Pinpoint the cell where the given text exists, returning its [X, Y] midpoint coordinate. 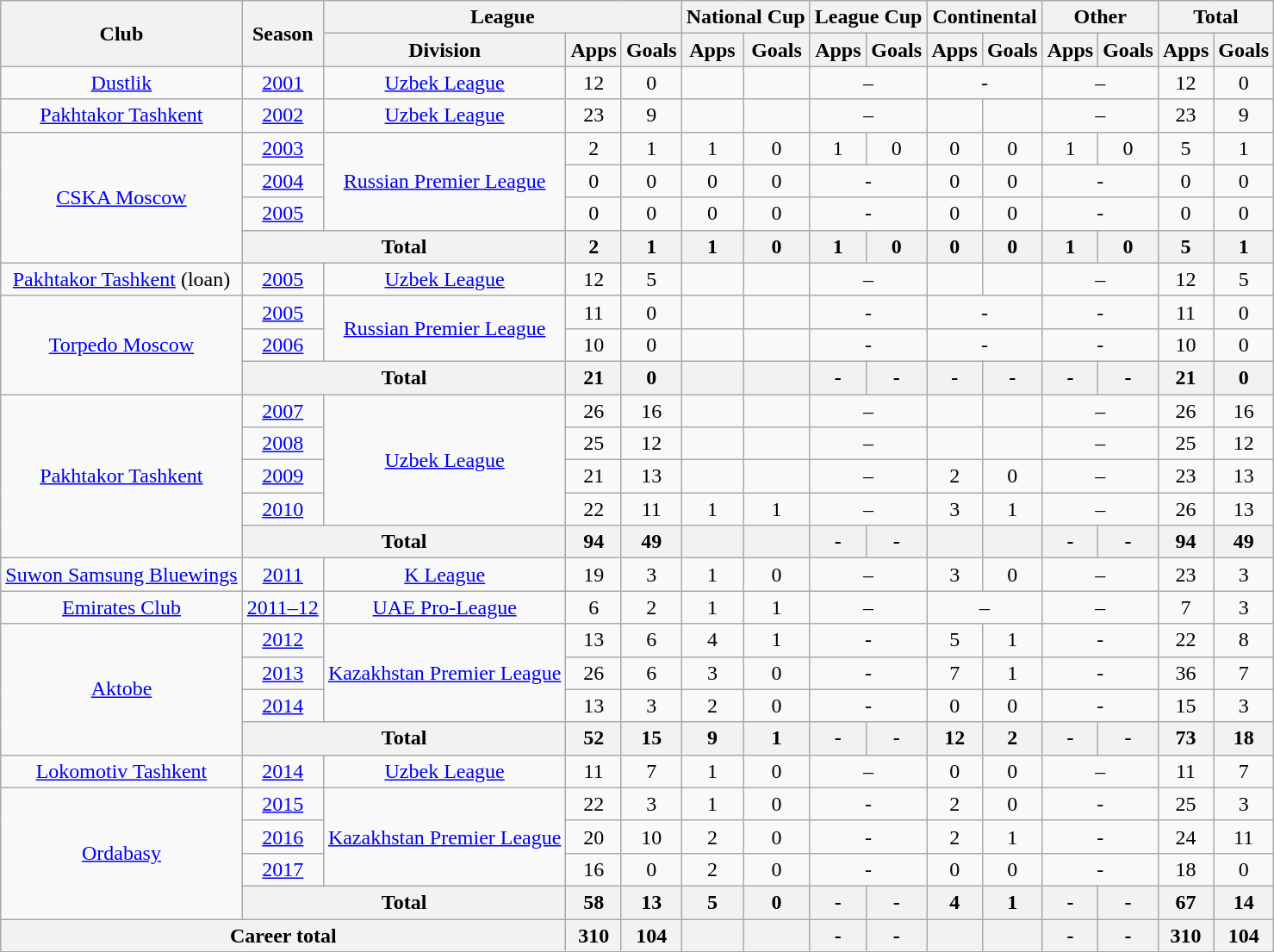
2006 [283, 345]
14 [1244, 902]
Continental [985, 17]
Other [1100, 17]
2008 [283, 444]
Ordabasy [121, 853]
19 [593, 575]
20 [593, 837]
2011 [283, 575]
UAE Pro-League [444, 607]
Division [444, 50]
Lokomotiv Tashkent [121, 771]
2001 [283, 83]
League [502, 17]
2012 [283, 640]
2016 [283, 837]
National Cup [746, 17]
24 [1185, 837]
2002 [283, 115]
League Cup [868, 17]
K League [444, 575]
Career total [283, 935]
36 [1185, 673]
2013 [283, 673]
2017 [283, 869]
2015 [283, 804]
52 [593, 738]
2003 [283, 148]
Torpedo Moscow [121, 345]
Pakhtakor Tashkent (loan) [121, 279]
2007 [283, 411]
67 [1185, 902]
Emirates Club [121, 607]
2004 [283, 181]
2011–12 [283, 607]
Suwon Samsung Bluewings [121, 575]
Club [121, 34]
CSKA Moscow [121, 197]
8 [1244, 640]
Season [283, 34]
Aktobe [121, 689]
2009 [283, 476]
58 [593, 902]
Dustlik [121, 83]
2010 [283, 509]
73 [1185, 738]
